Identify which cell holds the provided text, then report its (x, y) central coordinate. 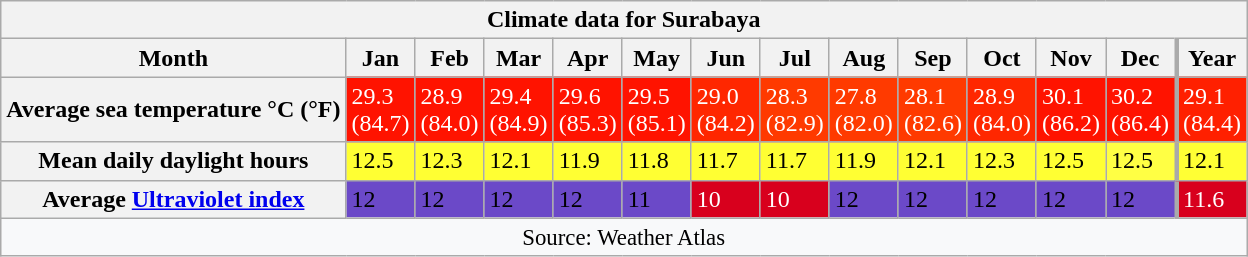
29.5(85.1) (656, 110)
29.1(84.4) (1212, 110)
Nov (1070, 58)
30.2(86.4) (1142, 110)
29.0(84.2) (726, 110)
Dec (1142, 58)
Average Ultraviolet index (174, 199)
Month (174, 58)
28.3(82.9) (794, 110)
27.8(82.0) (864, 110)
Average sea temperature °C (°F) (174, 110)
Year (1212, 58)
Sep (932, 58)
11.6 (1212, 199)
Jan (380, 58)
Jul (794, 58)
29.4(84.9) (518, 110)
May (656, 58)
29.6(85.3) (588, 110)
30.1(86.2) (1070, 110)
29.3(84.7) (380, 110)
Climate data for Surabaya (624, 20)
Oct (1002, 58)
Aug (864, 58)
28.1(82.6) (932, 110)
Apr (588, 58)
11.8 (656, 161)
Source: Weather Atlas (624, 237)
Mar (518, 58)
11 (656, 199)
Mean daily daylight hours (174, 161)
Jun (726, 58)
Feb (450, 58)
